Find where the given text appears and provide that cell's center as [X, Y] coordinate. 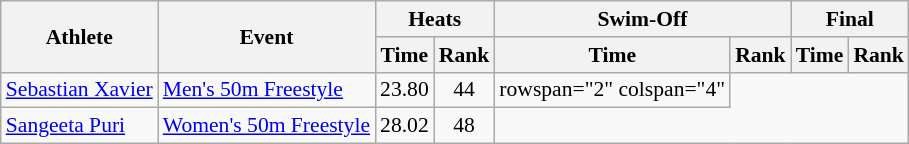
28.02 [404, 126]
rowspan="2" colspan="4" [612, 90]
Sebastian Xavier [80, 90]
Final [850, 19]
Women's 50m Freestyle [266, 126]
48 [464, 126]
Event [266, 36]
Sangeeta Puri [80, 126]
Men's 50m Freestyle [266, 90]
44 [464, 90]
Swim-Off [642, 19]
Heats [434, 19]
23.80 [404, 90]
Athlete [80, 36]
